Detect which cell encompasses the target text, then output its (X, Y) center coordinate. 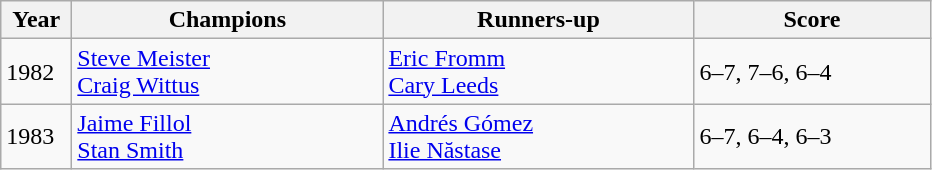
6–7, 7–6, 6–4 (812, 72)
Runners-up (538, 20)
6–7, 6–4, 6–3 (812, 136)
1982 (36, 72)
Andrés Gómez Ilie Năstase (538, 136)
Score (812, 20)
Jaime Fillol Stan Smith (228, 136)
Eric Fromm Cary Leeds (538, 72)
Champions (228, 20)
Steve Meister Craig Wittus (228, 72)
Year (36, 20)
1983 (36, 136)
